Output the (x, y) coordinate of the center of the cell containing the given text.  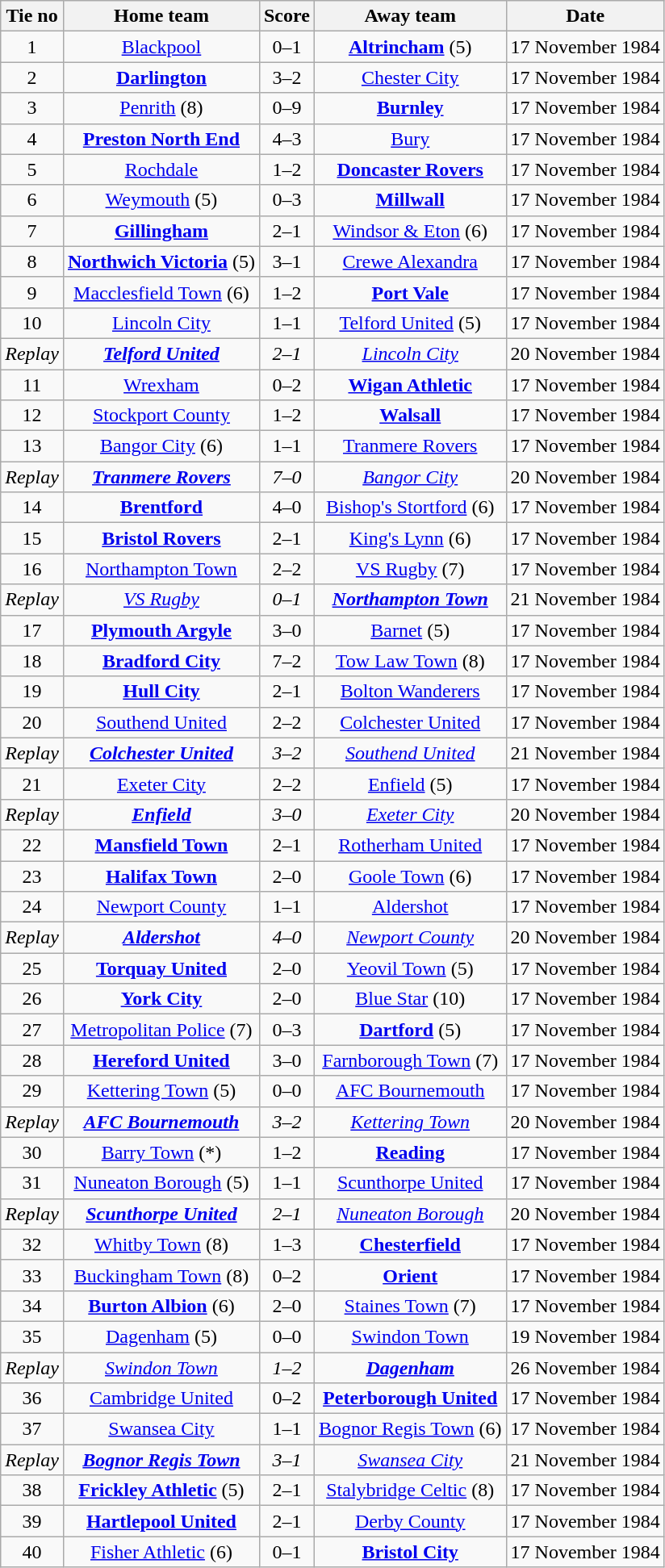
Whitby Town (8) (161, 1244)
9 (32, 292)
7–0 (286, 477)
Tie no (32, 16)
3 (32, 108)
40 (32, 1552)
Chesterfield (410, 1244)
Bolton Wanderers (410, 692)
12 (32, 416)
Cambridge United (161, 1399)
Burton Albion (6) (161, 1306)
Rotherham United (410, 845)
Darlington (161, 77)
Wrexham (161, 385)
York City (161, 999)
Doncaster Rovers (410, 169)
22 (32, 845)
Kettering Town (5) (161, 1091)
4 (32, 139)
Barnet (5) (410, 630)
19 (32, 692)
23 (32, 876)
Macclesfield Town (6) (161, 292)
Date (585, 16)
37 (32, 1429)
26 November 1984 (585, 1368)
Torquay United (161, 968)
Hereford United (161, 1060)
0–9 (286, 108)
1–3 (286, 1244)
39 (32, 1521)
1 (32, 47)
Bangor City (6) (161, 446)
5 (32, 169)
VS Rugby (7) (410, 569)
Reading (410, 1152)
Millwall (410, 200)
Burnley (410, 108)
Bognor Regis Town (6) (410, 1429)
Yeovil Town (5) (410, 968)
Crewe Alexandra (410, 261)
Bury (410, 139)
Home team (161, 16)
VS Rugby (161, 600)
Bishop's Stortford (6) (410, 508)
Orient (410, 1275)
14 (32, 508)
Windsor & Eton (6) (410, 231)
Penrith (8) (161, 108)
Bristol City (410, 1552)
Port Vale (410, 292)
34 (32, 1306)
Dagenham (5) (161, 1336)
Farnborough Town (7) (410, 1060)
Halifax Town (161, 876)
17 (32, 630)
Wigan Athletic (410, 385)
Fisher Athletic (6) (161, 1552)
35 (32, 1336)
Bognor Regis Town (161, 1460)
Telford United (5) (410, 323)
Buckingham Town (8) (161, 1275)
Bradford City (161, 661)
Tow Law Town (8) (410, 661)
Enfield (161, 814)
Stockport County (161, 416)
Plymouth Argyle (161, 630)
Weymouth (5) (161, 200)
Stalybridge Celtic (8) (410, 1491)
11 (32, 385)
19 November 1984 (585, 1336)
Brentford (161, 508)
13 (32, 446)
Enfield (5) (410, 784)
Nuneaton Borough (5) (161, 1183)
Peterborough United (410, 1399)
6 (32, 200)
Staines Town (7) (410, 1306)
32 (32, 1244)
Hull City (161, 692)
Preston North End (161, 139)
15 (32, 538)
24 (32, 907)
Kettering Town (410, 1122)
Barry Town (*) (161, 1152)
Hartlepool United (161, 1521)
Dartford (5) (410, 1030)
27 (32, 1030)
38 (32, 1491)
Frickley Athletic (5) (161, 1491)
30 (32, 1152)
Bangor City (410, 477)
Score (286, 16)
Walsall (410, 416)
Northwich Victoria (5) (161, 261)
28 (32, 1060)
10 (32, 323)
Blackpool (161, 47)
26 (32, 999)
4–3 (286, 139)
Blue Star (10) (410, 999)
2 (32, 77)
31 (32, 1183)
21 (32, 784)
7 (32, 231)
36 (32, 1399)
20 (32, 722)
25 (32, 968)
King's Lynn (6) (410, 538)
Derby County (410, 1521)
Nuneaton Borough (410, 1214)
Altrincham (5) (410, 47)
8 (32, 261)
Gillingham (161, 231)
33 (32, 1275)
29 (32, 1091)
Metropolitan Police (7) (161, 1030)
Mansfield Town (161, 845)
Telford United (161, 353)
16 (32, 569)
Chester City (410, 77)
Dagenham (410, 1368)
Away team (410, 16)
18 (32, 661)
Rochdale (161, 169)
Goole Town (6) (410, 876)
7–2 (286, 661)
Bristol Rovers (161, 538)
